Detect which cell encompasses the target text, then output its [X, Y] center coordinate. 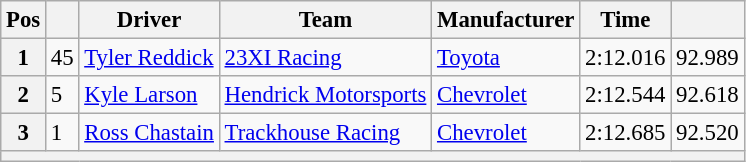
2:12.544 [626, 95]
2 [24, 95]
Manufacturer [506, 20]
3 [24, 133]
2:12.016 [626, 58]
Tyler Reddick [149, 58]
Hendrick Motorsports [325, 95]
92.989 [708, 58]
2:12.685 [626, 133]
Kyle Larson [149, 95]
Team [325, 20]
Toyota [506, 58]
45 [62, 58]
Trackhouse Racing [325, 133]
Driver [149, 20]
5 [62, 95]
92.618 [708, 95]
Time [626, 20]
92.520 [708, 133]
Pos [24, 20]
23XI Racing [325, 58]
Ross Chastain [149, 133]
